Determine the (x, y) coordinate at the center of the cell enclosing the given text.  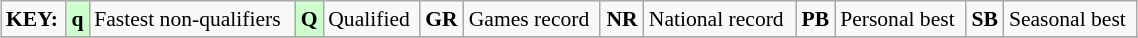
Games record (532, 19)
Personal best (900, 19)
q (78, 19)
National record (720, 19)
GR (442, 19)
Fastest non-qualifiers (192, 19)
Seasonal best (1070, 19)
Q (309, 19)
Qualified (371, 19)
PB (816, 19)
KEY: (34, 19)
SB (985, 19)
NR (622, 19)
